Extract the [X, Y] coordinate from the center of the cell holding the provided text.  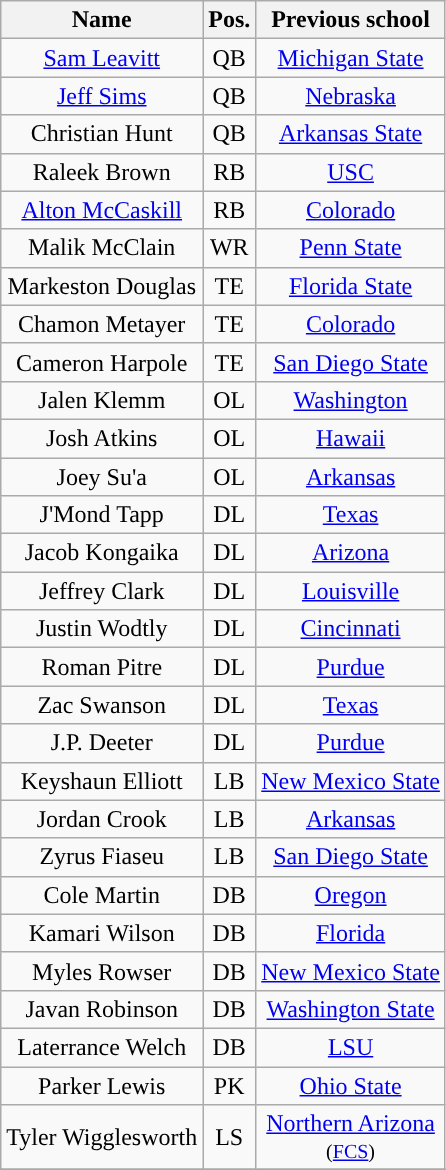
Jeffrey Clark [102, 591]
Northern Arizona(FCS) [351, 1138]
Cole Martin [102, 895]
Kamari Wilson [102, 933]
Arkansas State [351, 134]
Malik McClain [102, 248]
Washington State [351, 1009]
Roman Pitre [102, 667]
Alton McCaskill [102, 210]
Myles Rowser [102, 971]
Washington [351, 400]
Javan Robinson [102, 1009]
Oregon [351, 895]
Sam Leavitt [102, 58]
Florida State [351, 286]
Previous school [351, 20]
Josh Atkins [102, 438]
Laterrance Welch [102, 1047]
WR [230, 248]
Cincinnati [351, 629]
Zac Swanson [102, 705]
Florida [351, 933]
Louisville [351, 591]
Chamon Metayer [102, 324]
Ohio State [351, 1085]
Parker Lewis [102, 1085]
Tyler Wigglesworth [102, 1138]
Joey Su'a [102, 477]
Penn State [351, 248]
Keyshaun Elliott [102, 781]
J'Mond Tapp [102, 515]
Name [102, 20]
Nebraska [351, 96]
LS [230, 1138]
LSU [351, 1047]
Jacob Kongaika [102, 553]
Jordan Crook [102, 819]
Jalen Klemm [102, 400]
Jeff Sims [102, 96]
USC [351, 172]
Raleek Brown [102, 172]
Cameron Harpole [102, 362]
Markeston Douglas [102, 286]
J.P. Deeter [102, 743]
Justin Wodtly [102, 629]
Hawaii [351, 438]
Michigan State [351, 58]
Arizona [351, 553]
Zyrus Fiaseu [102, 857]
PK [230, 1085]
Pos. [230, 20]
Christian Hunt [102, 134]
